Return [X, Y] of the center of cell containing provided text 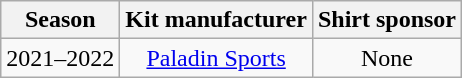
Paladin Sports [216, 58]
Shirt sponsor [386, 20]
2021–2022 [60, 58]
Kit manufacturer [216, 20]
Season [60, 20]
None [386, 58]
